Determine the [x, y] coordinate at the center of the cell enclosing the given text.  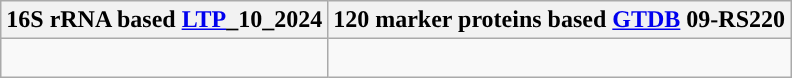
16S rRNA based LTP_10_2024 [164, 20]
120 marker proteins based GTDB 09-RS220 [560, 20]
